Locate the cell with the specified text and output its [X, Y] center coordinate. 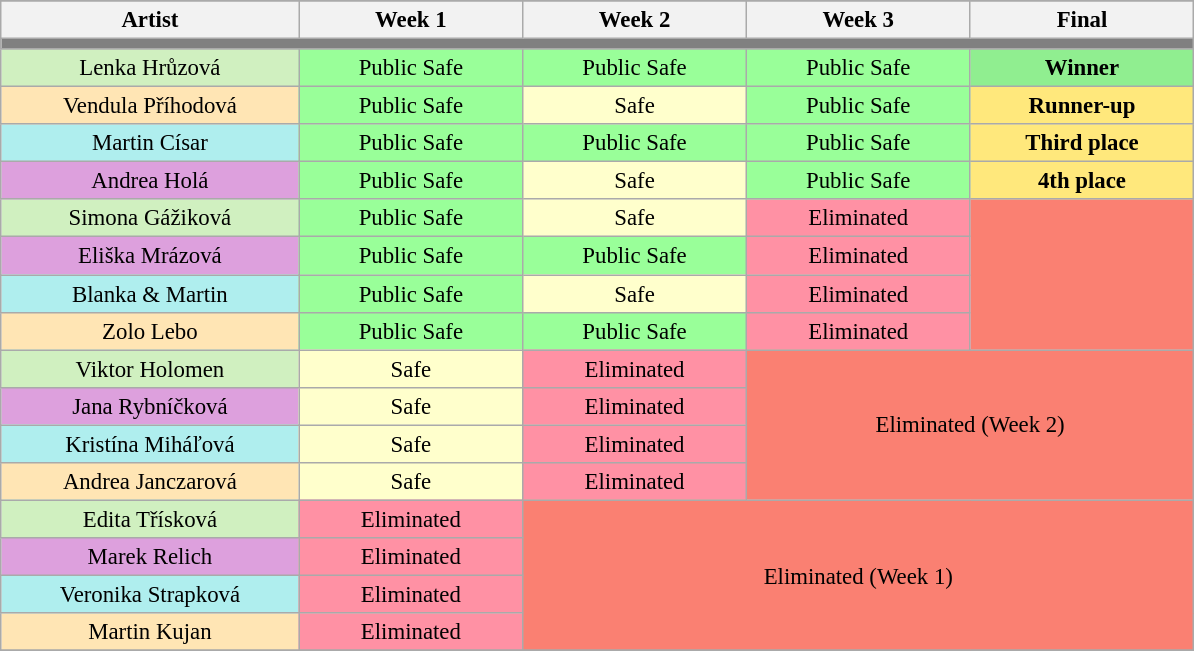
Martin Kujan [150, 632]
Blanka & Martin [150, 294]
Week 1 [411, 20]
Third place [1082, 143]
Eliška Mrázová [150, 256]
Andrea Holá [150, 181]
Martin Císar [150, 143]
Week 2 [635, 20]
Week 3 [858, 20]
Artist [150, 20]
Lenka Hrůzová [150, 68]
Zolo Lebo [150, 331]
Kristína Miháľová [150, 444]
Eliminated (Week 1) [858, 575]
Runner-up [1082, 106]
Edita Třísková [150, 519]
Simona Gážiková [150, 219]
Viktor Holomen [150, 369]
Jana Rybníčková [150, 406]
Marek Relich [150, 557]
Final [1082, 20]
Andrea Janczarová [150, 482]
Eliminated (Week 2) [970, 425]
Vendula Příhodová [150, 106]
Winner [1082, 68]
Veronika Strapková [150, 594]
4th place [1082, 181]
